Search for the cell housing the specified text and yield its (X, Y) center coordinate. 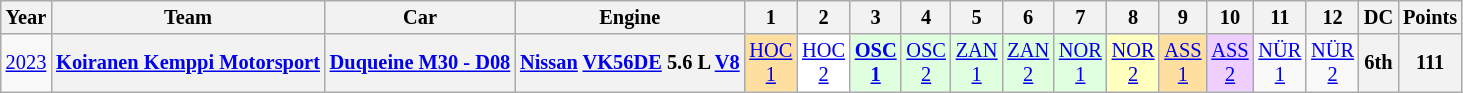
ZAN2 (1028, 63)
Car (420, 17)
ZAN1 (977, 63)
4 (926, 17)
Duqueine M30 - D08 (420, 63)
NÜR2 (1332, 63)
OSC2 (926, 63)
Year (26, 17)
12 (1332, 17)
Points (1430, 17)
Team (188, 17)
NOR1 (1080, 63)
111 (1430, 63)
NOR2 (1134, 63)
OSC1 (876, 63)
8 (1134, 17)
NÜR1 (1280, 63)
7 (1080, 17)
Engine (630, 17)
5 (977, 17)
9 (1182, 17)
DC (1378, 17)
6th (1378, 63)
6 (1028, 17)
Nissan VK56DE 5.6 L V8 (630, 63)
ASS2 (1230, 63)
ASS1 (1182, 63)
11 (1280, 17)
10 (1230, 17)
HOC2 (824, 63)
Koiranen Kemppi Motorsport (188, 63)
1 (770, 17)
3 (876, 17)
2 (824, 17)
2023 (26, 63)
HOC1 (770, 63)
